Identify which cell holds the provided text, then report its (X, Y) central coordinate. 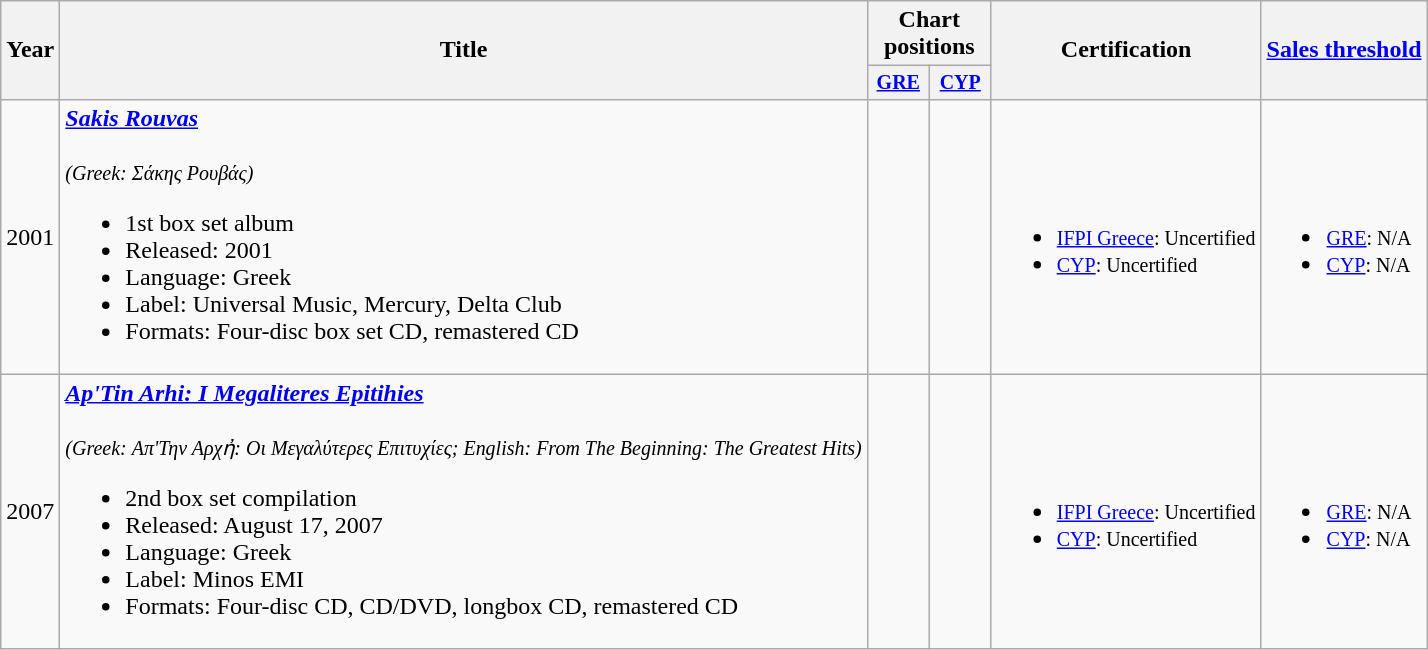
2007 (30, 512)
Chart positions (929, 34)
Certification (1126, 50)
Year (30, 50)
Title (464, 50)
CYP (960, 82)
2001 (30, 236)
Sales threshold (1344, 50)
GRE (898, 82)
